Extract the [X, Y] coordinate from the center of the cell holding the provided text.  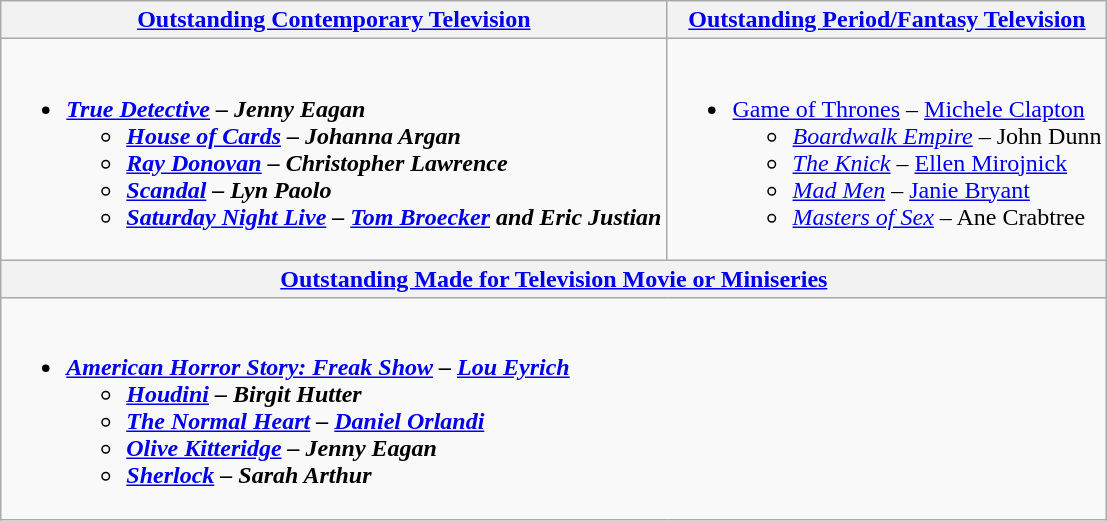
Game of Thrones – Michele ClaptonBoardwalk Empire – John DunnThe Knick – Ellen MirojnickMad Men – Janie BryantMasters of Sex – Ane Crabtree [887, 150]
Outstanding Period/Fantasy Television [887, 20]
Outstanding Contemporary Television [334, 20]
Outstanding Made for Television Movie or Miniseries [554, 279]
